Extract the [x, y] coordinate from the center of the cell holding the provided text.  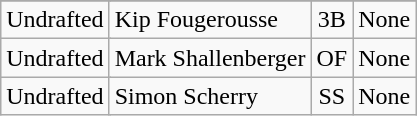
SS [332, 96]
Simon Scherry [210, 96]
OF [332, 58]
Kip Fougerousse [210, 20]
3B [332, 20]
Mark Shallenberger [210, 58]
